Scan for the cell matching the given text and deliver its (X, Y) coordinate at center. 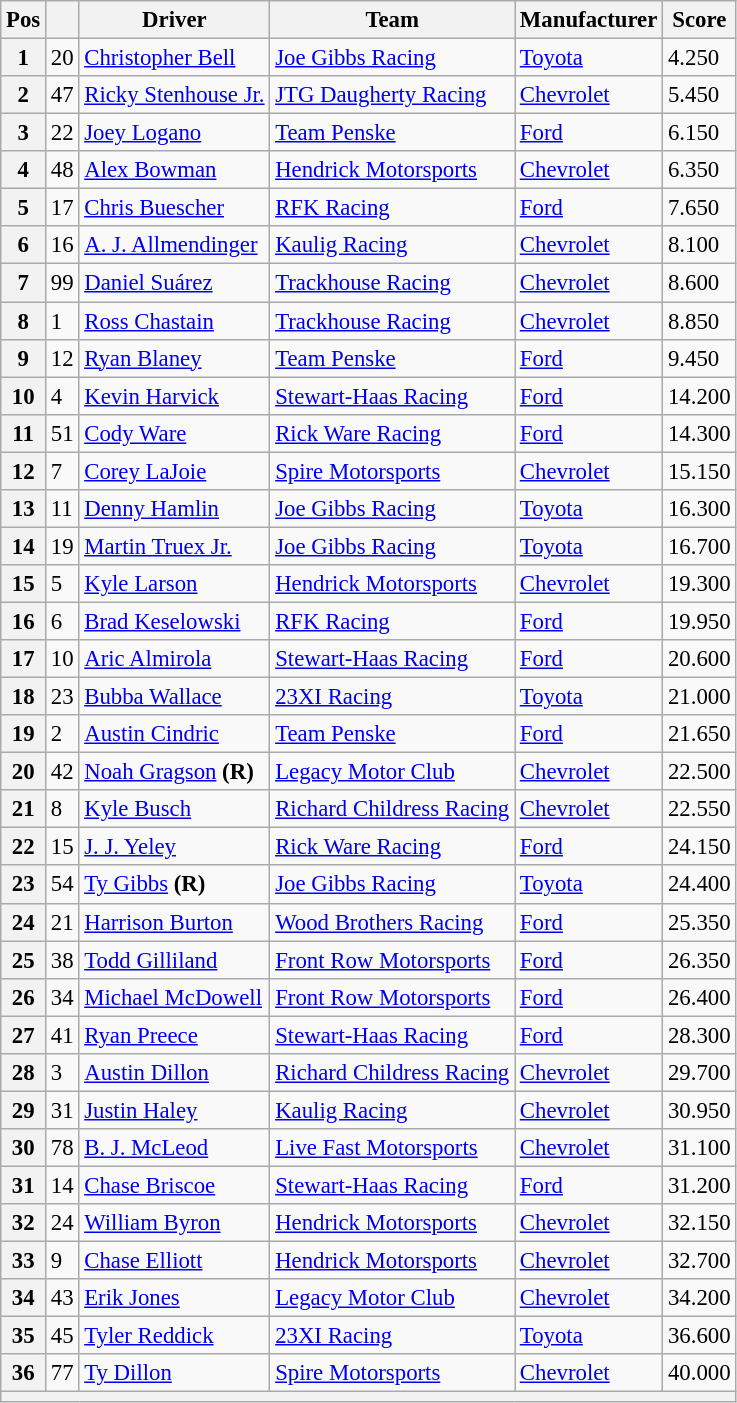
29.700 (700, 1073)
Wood Brothers Racing (392, 922)
8.100 (700, 245)
54 (62, 885)
5.450 (700, 95)
Aric Almirola (174, 659)
6.150 (700, 133)
Denny Hamlin (174, 509)
Ricky Stenhouse Jr. (174, 95)
Live Fast Motorsports (392, 1148)
Kyle Busch (174, 809)
Noah Gragson (R) (174, 772)
29 (24, 1110)
Bubba Wallace (174, 697)
51 (62, 433)
28.300 (700, 1035)
18 (24, 697)
J. J. Yeley (174, 847)
15.150 (700, 471)
Brad Keselowski (174, 621)
27 (24, 1035)
Chase Briscoe (174, 1185)
28 (24, 1073)
33 (24, 1261)
Michael McDowell (174, 997)
48 (62, 170)
22.500 (700, 772)
41 (62, 1035)
21.000 (700, 697)
Kevin Harvick (174, 396)
26.400 (700, 997)
Chase Elliott (174, 1261)
31.200 (700, 1185)
32 (24, 1223)
Martin Truex Jr. (174, 546)
Todd Gilliland (174, 960)
Ryan Preece (174, 1035)
8.850 (700, 321)
77 (62, 1373)
Daniel Suárez (174, 283)
Austin Cindric (174, 734)
99 (62, 283)
Harrison Burton (174, 922)
25.350 (700, 922)
36 (24, 1373)
24.400 (700, 885)
Team (392, 20)
32.700 (700, 1261)
47 (62, 95)
Ryan Blaney (174, 358)
Erik Jones (174, 1298)
13 (24, 509)
Pos (24, 20)
21.650 (700, 734)
43 (62, 1298)
24.150 (700, 847)
45 (62, 1336)
20.600 (700, 659)
Ross Chastain (174, 321)
Driver (174, 20)
Joey Logano (174, 133)
Score (700, 20)
Ty Gibbs (R) (174, 885)
Ty Dillon (174, 1373)
Corey LaJoie (174, 471)
32.150 (700, 1223)
8.600 (700, 283)
31.100 (700, 1148)
JTG Daugherty Racing (392, 95)
William Byron (174, 1223)
14.200 (700, 396)
78 (62, 1148)
14.300 (700, 433)
Kyle Larson (174, 584)
35 (24, 1336)
34.200 (700, 1298)
Tyler Reddick (174, 1336)
4.250 (700, 58)
Cody Ware (174, 433)
40.000 (700, 1373)
Christopher Bell (174, 58)
26 (24, 997)
B. J. McLeod (174, 1148)
19.950 (700, 621)
36.600 (700, 1336)
Chris Buescher (174, 208)
25 (24, 960)
6.350 (700, 170)
16.700 (700, 546)
30.950 (700, 1110)
38 (62, 960)
9.450 (700, 358)
A. J. Allmendinger (174, 245)
16.300 (700, 509)
19.300 (700, 584)
22.550 (700, 809)
Justin Haley (174, 1110)
Austin Dillon (174, 1073)
Alex Bowman (174, 170)
26.350 (700, 960)
7.650 (700, 208)
42 (62, 772)
30 (24, 1148)
Manufacturer (589, 20)
